Return (x, y) of the center of cell containing provided text 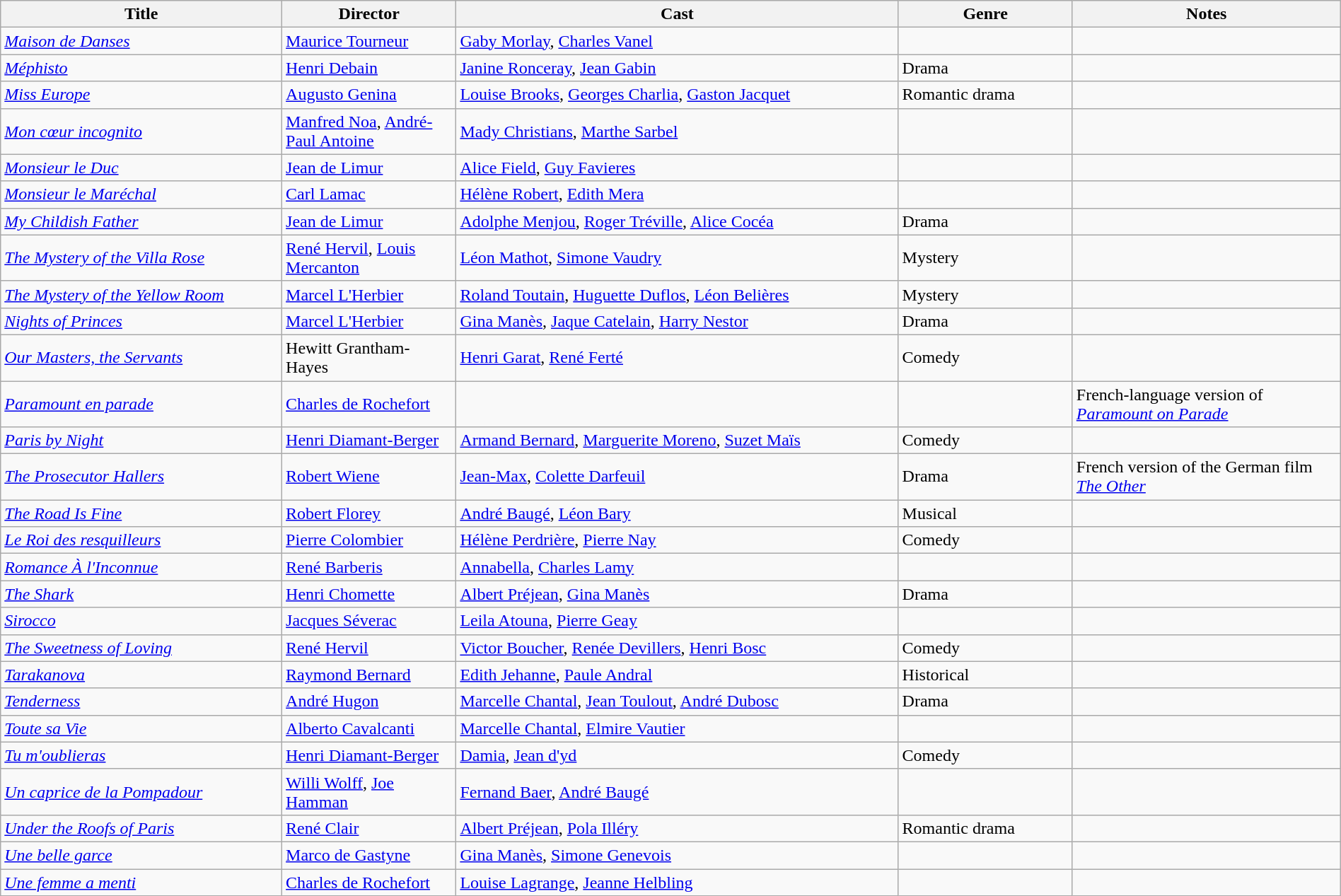
René Hervil (369, 648)
Un caprice de la Pompadour (141, 792)
André Hugon (369, 702)
Janine Ronceray, Jean Gabin (678, 68)
Marco de Gastyne (369, 855)
René Barberis (369, 567)
Louise Lagrange, Jeanne Helbling (678, 882)
Gina Manès, Jaque Catelain, Harry Nestor (678, 321)
Musical (985, 513)
Toute sa Vie (141, 728)
Mady Christians, Marthe Sarbel (678, 132)
French-language version of Paramount on Parade (1207, 403)
Mon cœur incognito (141, 132)
Monsieur le Maréchal (141, 194)
Marcelle Chantal, Jean Toulout, André Dubosc (678, 702)
Monsieur le Duc (141, 168)
The Road Is Fine (141, 513)
Henri Garat, René Ferté (678, 358)
Louise Brooks, Georges Charlia, Gaston Jacquet (678, 95)
Willi Wolff, Joe Hamman (369, 792)
My Childish Father (141, 221)
Henri Chomette (369, 594)
Albert Préjean, Gina Manès (678, 594)
Une belle garce (141, 855)
Cast (678, 14)
Albert Préjean, Pola Illéry (678, 828)
Gina Manès, Simone Genevois (678, 855)
Robert Florey (369, 513)
Roland Toutain, Huguette Duflos, Léon Belières (678, 294)
Damia, Jean d'yd (678, 755)
Armand Bernard, Marguerite Moreno, Suzet Maïs (678, 441)
Hélène Robert, Edith Mera (678, 194)
Méphisto (141, 68)
Hélène Perdrière, Pierre Nay (678, 540)
Title (141, 14)
Carl Lamac (369, 194)
Augusto Genina (369, 95)
Tenderness (141, 702)
Hewitt Grantham-Hayes (369, 358)
The Prosecutor Hallers (141, 477)
Victor Boucher, Renée Devillers, Henri Bosc (678, 648)
Henri Debain (369, 68)
Paramount en parade (141, 403)
The Mystery of the Yellow Room (141, 294)
Alice Field, Guy Favieres (678, 168)
Le Roi des resquilleurs (141, 540)
Maison de Danses (141, 41)
Notes (1207, 14)
Genre (985, 14)
Historical (985, 675)
Une femme a menti (141, 882)
Jean-Max, Colette Darfeuil (678, 477)
Léon Mathot, Simone Vaudry (678, 257)
Tarakanova (141, 675)
René Clair (369, 828)
Fernand Baer, André Baugé (678, 792)
Jacques Séverac (369, 621)
The Shark (141, 594)
Marcelle Chantal, Elmire Vautier (678, 728)
Romance À l'Inconnue (141, 567)
Leila Atouna, Pierre Geay (678, 621)
Miss Europe (141, 95)
Nights of Princes (141, 321)
The Mystery of the Villa Rose (141, 257)
Alberto Cavalcanti (369, 728)
French version of the German film The Other (1207, 477)
Sirocco (141, 621)
Our Masters, the Servants (141, 358)
Director (369, 14)
Raymond Bernard (369, 675)
Adolphe Menjou, Roger Tréville, Alice Cocéa (678, 221)
Maurice Tourneur (369, 41)
Tu m'oublieras (141, 755)
Robert Wiene (369, 477)
Paris by Night (141, 441)
René Hervil, Louis Mercanton (369, 257)
Manfred Noa, André-Paul Antoine (369, 132)
The Sweetness of Loving (141, 648)
Edith Jehanne, Paule Andral (678, 675)
Under the Roofs of Paris (141, 828)
André Baugé, Léon Bary (678, 513)
Gaby Morlay, Charles Vanel (678, 41)
Pierre Colombier (369, 540)
Annabella, Charles Lamy (678, 567)
